Extract the [x, y] coordinate from the center of the cell holding the provided text.  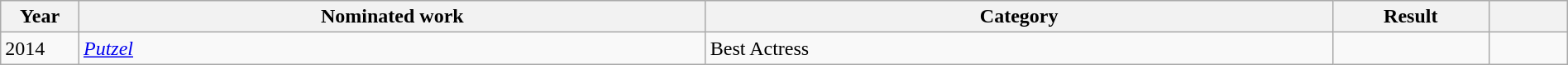
Year [40, 17]
Nominated work [392, 17]
Putzel [392, 48]
Result [1411, 17]
Best Actress [1019, 48]
2014 [40, 48]
Category [1019, 17]
